Provide the (X, Y) coordinate of the cell's center where the given text is located.  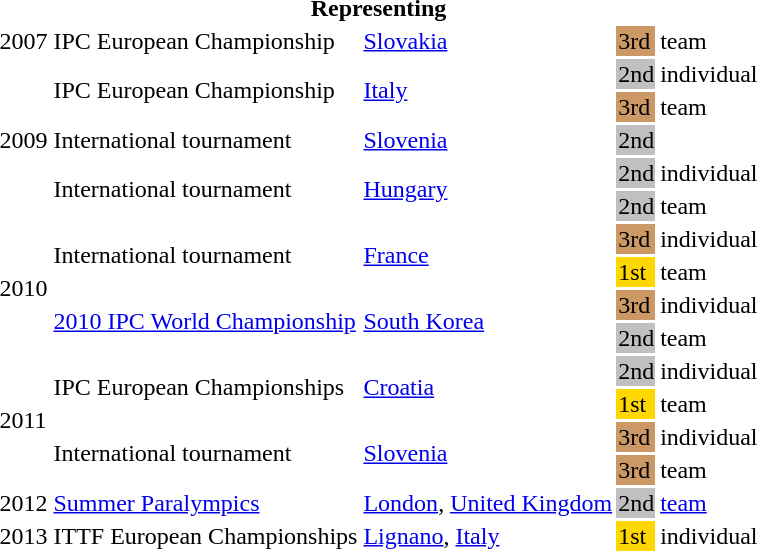
2010 IPC World Championship (206, 322)
South Korea (488, 322)
Slovakia (488, 41)
IPC European Championships (206, 388)
Croatia (488, 388)
ITTF European Championships (206, 536)
Summer Paralympics (206, 503)
London, United Kingdom (488, 503)
Lignano, Italy (488, 536)
France (488, 256)
Italy (488, 90)
Hungary (488, 190)
